Determine the [x, y] coordinate at the center of the cell enclosing the given text.  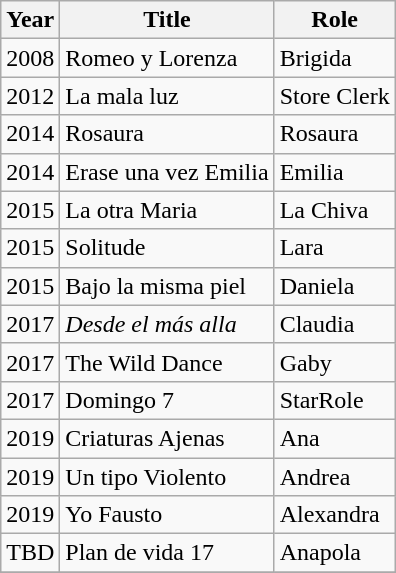
TBD [30, 553]
2012 [30, 96]
Claudia [334, 324]
Romeo y Lorenza [167, 58]
Store Clerk [334, 96]
Plan de vida 17 [167, 553]
Gaby [334, 362]
Title [167, 20]
Erase una vez Emilia [167, 172]
Un tipo Violento [167, 477]
StarRole [334, 400]
Alexandra [334, 515]
La Chiva [334, 210]
Andrea [334, 477]
2008 [30, 58]
Desde el más alla [167, 324]
Anapola [334, 553]
Year [30, 20]
Ana [334, 438]
The Wild Dance [167, 362]
Brigida [334, 58]
La mala luz [167, 96]
Role [334, 20]
Daniela [334, 286]
La otra Maria [167, 210]
Solitude [167, 248]
Bajo la misma piel [167, 286]
Emilia [334, 172]
Domingo 7 [167, 400]
Criaturas Ajenas [167, 438]
Yo Fausto [167, 515]
Lara [334, 248]
